Find where the given text appears and provide that cell's center as (X, Y) coordinate. 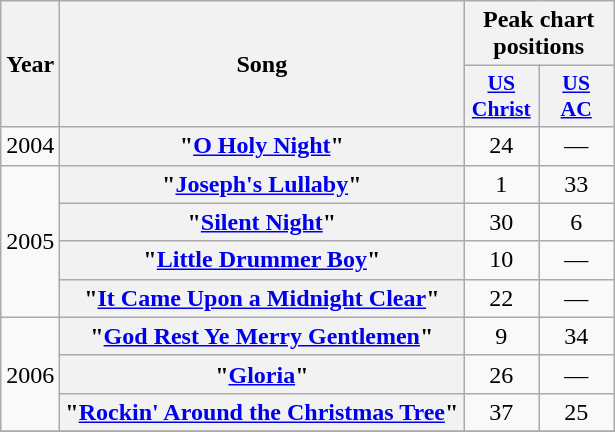
USChrist (502, 96)
Song (262, 64)
"Silent Night" (262, 222)
"O Holy Night" (262, 146)
Year (30, 64)
33 (576, 184)
34 (576, 336)
"Gloria" (262, 374)
26 (502, 374)
"Rockin' Around the Christmas Tree" (262, 412)
6 (576, 222)
25 (576, 412)
2005 (30, 241)
10 (502, 260)
24 (502, 146)
30 (502, 222)
37 (502, 412)
"Little Drummer Boy" (262, 260)
1 (502, 184)
Peak chart positions (539, 34)
22 (502, 298)
2006 (30, 374)
"Joseph's Lullaby" (262, 184)
"God Rest Ye Merry Gentlemen" (262, 336)
2004 (30, 146)
USAC (576, 96)
9 (502, 336)
"It Came Upon a Midnight Clear" (262, 298)
